Capture the cell that displays the provided text and extract its [X, Y] central coordinate. 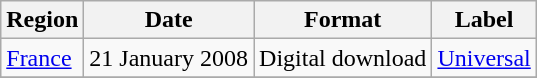
Date [169, 20]
21 January 2008 [169, 58]
France [42, 58]
Label [484, 20]
Digital download [343, 58]
Universal [484, 58]
Format [343, 20]
Region [42, 20]
